Return (x, y) of the center of cell containing provided text 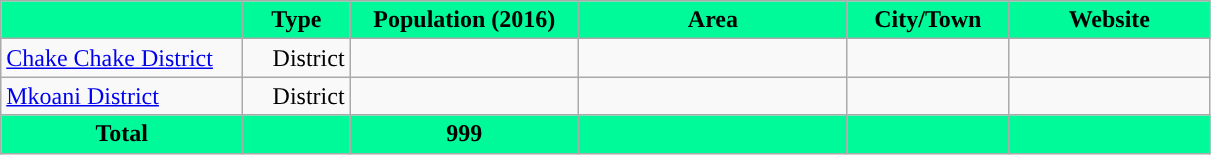
999 (464, 134)
Area (714, 20)
Chake Chake District (122, 58)
Website (1109, 20)
Total (122, 134)
Mkoani District (122, 96)
City/Town (928, 20)
Population (2016) (464, 20)
Type (296, 20)
